Search for the cell housing the specified text and yield its [X, Y] center coordinate. 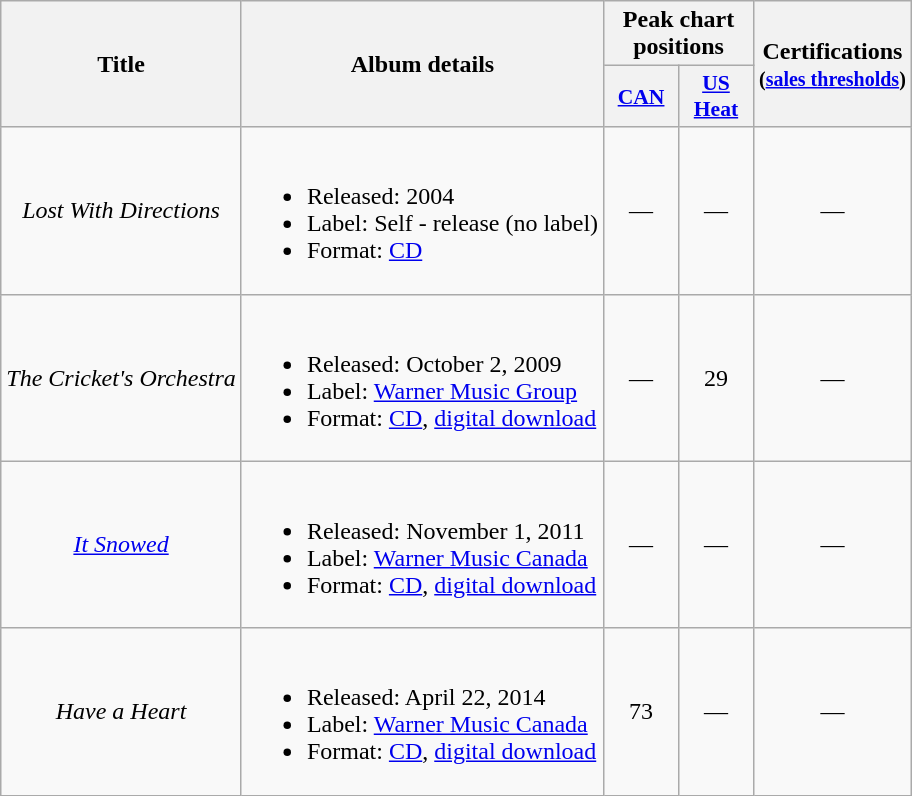
Released: October 2, 2009Label: Warner Music GroupFormat: CD, digital download [422, 378]
Released: April 22, 2014Label: Warner Music CanadaFormat: CD, digital download [422, 712]
29 [716, 378]
73 [642, 712]
Certifications(sales thresholds) [832, 64]
Peak chart positions [679, 34]
US Heat [716, 96]
Released: November 1, 2011Label: Warner Music CanadaFormat: CD, digital download [422, 544]
It Snowed [122, 544]
Released: 2004Label: Self - release (no label)Format: CD [422, 210]
Title [122, 64]
Have a Heart [122, 712]
Lost With Directions [122, 210]
CAN [642, 96]
Album details [422, 64]
The Cricket's Orchestra [122, 378]
